From the cell containing the given text, extract its center point as (X, Y) coordinate. 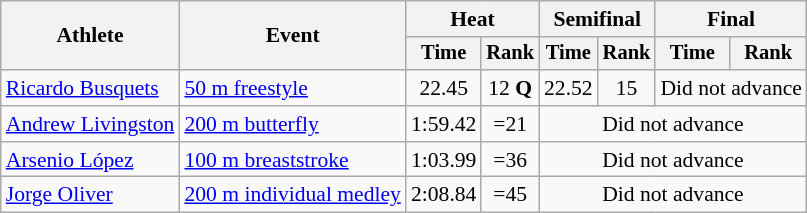
Athlete (90, 36)
Heat (472, 19)
Andrew Livingston (90, 124)
1:59.42 (444, 124)
=36 (510, 160)
22.45 (444, 88)
Semifinal (597, 19)
200 m individual medley (292, 195)
100 m breaststroke (292, 160)
12 Q (510, 88)
Final (731, 19)
200 m butterfly (292, 124)
22.52 (568, 88)
=45 (510, 195)
50 m freestyle (292, 88)
Event (292, 36)
=21 (510, 124)
15 (627, 88)
Jorge Oliver (90, 195)
1:03.99 (444, 160)
Ricardo Busquets (90, 88)
Arsenio López (90, 160)
2:08.84 (444, 195)
